Find where the given text appears and provide that cell's center as (x, y) coordinate. 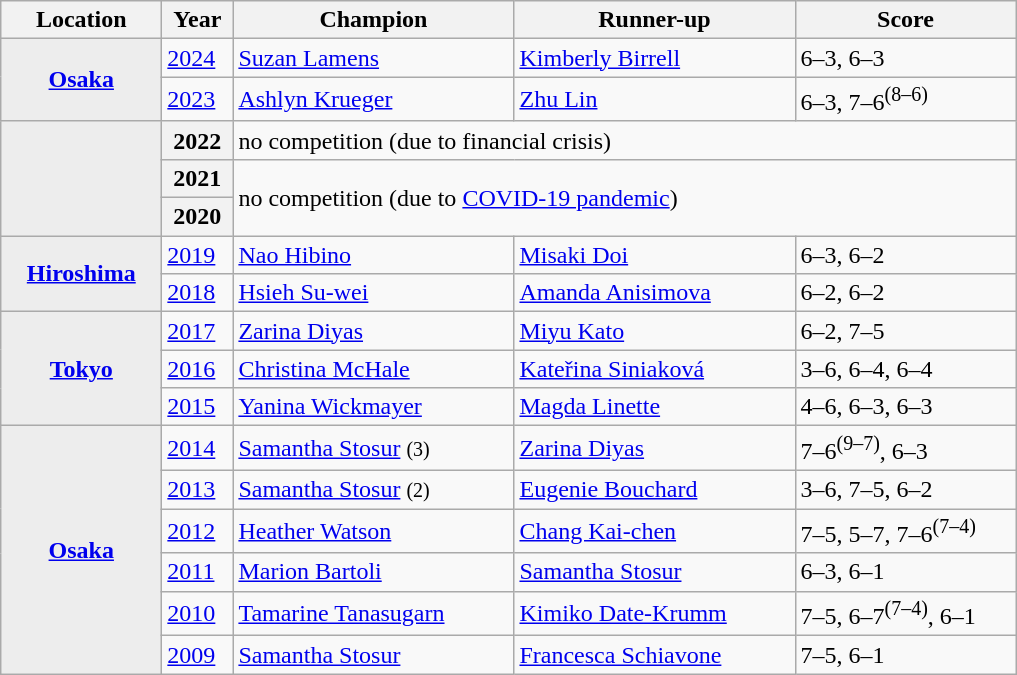
7–5, 6–7(7–4), 6–1 (906, 614)
6–2, 7–5 (906, 331)
Kimberly Birrell (654, 58)
7–5, 6–1 (906, 655)
2014 (198, 448)
Nao Hibino (374, 255)
Score (906, 20)
2013 (198, 489)
Hsieh Su-wei (374, 293)
Samantha Stosur (2) (374, 489)
2024 (198, 58)
2022 (198, 140)
2020 (198, 217)
Eugenie Bouchard (654, 489)
2011 (198, 572)
Runner-up (654, 20)
2017 (198, 331)
6–3, 6–3 (906, 58)
Francesca Schiavone (654, 655)
2021 (198, 178)
2010 (198, 614)
3–6, 7–5, 6–2 (906, 489)
Ashlyn Krueger (374, 100)
Chang Kai-chen (654, 532)
4–6, 6–3, 6–3 (906, 407)
2015 (198, 407)
2009 (198, 655)
3–6, 6–4, 6–4 (906, 369)
Champion (374, 20)
6–3, 6–2 (906, 255)
Tokyo (82, 369)
no competition (due to financial crisis) (624, 140)
7–5, 5–7, 7–6(7–4) (906, 532)
Year (198, 20)
2012 (198, 532)
Magda Linette (654, 407)
2018 (198, 293)
6–2, 6–2 (906, 293)
Heather Watson (374, 532)
6–3, 6–1 (906, 572)
2016 (198, 369)
Yanina Wickmayer (374, 407)
6–3, 7–6(8–6) (906, 100)
Location (82, 20)
Suzan Lamens (374, 58)
Marion Bartoli (374, 572)
no competition (due to COVID-19 pandemic) (624, 197)
Zhu Lin (654, 100)
Hiroshima (82, 274)
Christina McHale (374, 369)
Amanda Anisimova (654, 293)
Tamarine Tanasugarn (374, 614)
Kimiko Date-Krumm (654, 614)
2019 (198, 255)
Samantha Stosur (3) (374, 448)
2023 (198, 100)
7–6(9–7), 6–3 (906, 448)
Misaki Doi (654, 255)
Kateřina Siniaková (654, 369)
Miyu Kato (654, 331)
